Output the (x, y) coordinate of the center of the cell containing the given text.  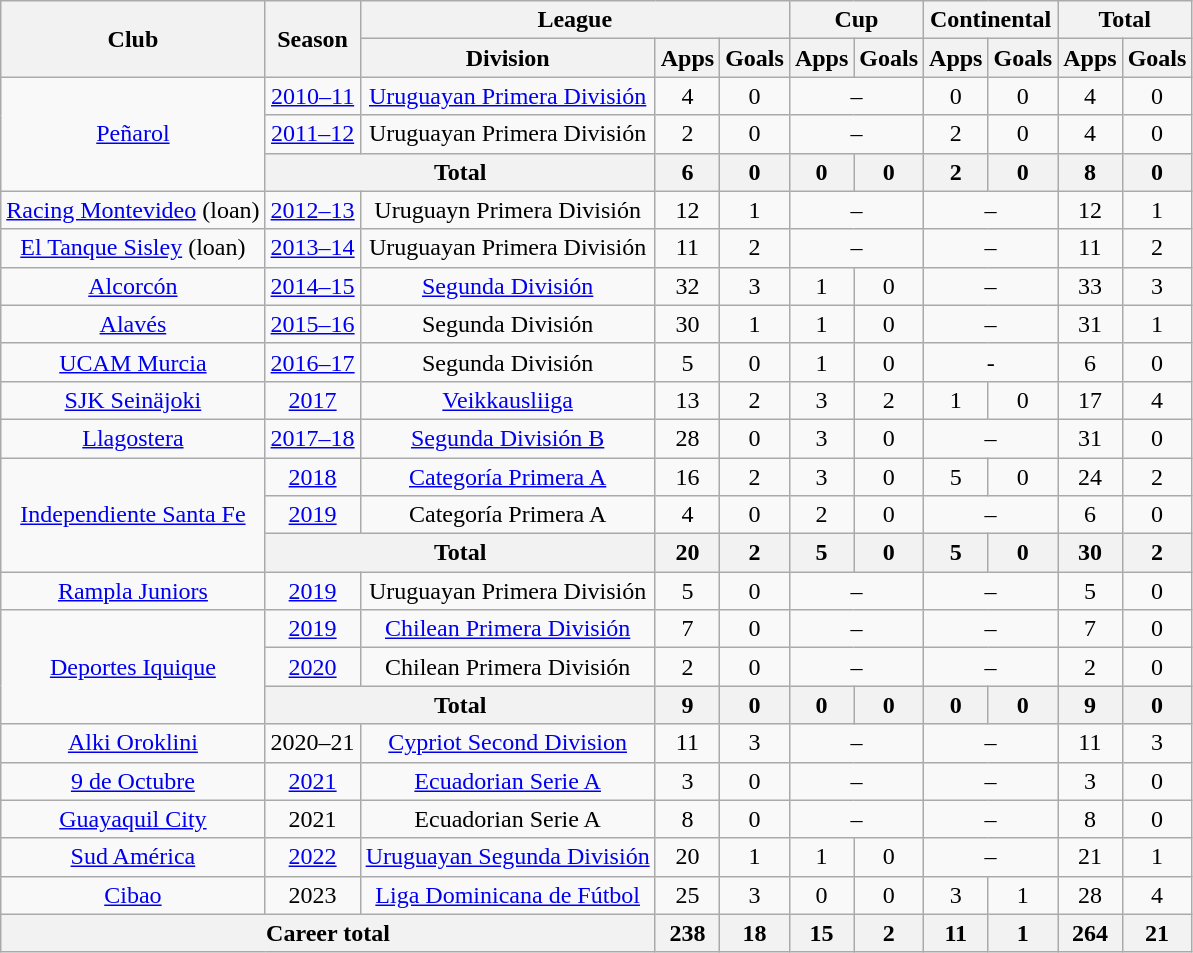
Sud América (133, 857)
18 (755, 933)
2022 (312, 857)
2017 (312, 400)
Club (133, 39)
Uruguayan Segunda División (508, 857)
Veikkausliiga (508, 400)
9 de Octubre (133, 781)
Alcorcón (133, 286)
2020 (312, 667)
League (574, 20)
Peñarol (133, 134)
17 (1090, 400)
2023 (312, 895)
Uruguayn Primera División (508, 210)
Liga Dominicana de Fútbol (508, 895)
2012–13 (312, 210)
25 (687, 895)
2016–17 (312, 362)
24 (1090, 477)
El Tanque Sisley (loan) (133, 248)
Career total (328, 933)
Cibao (133, 895)
Segunda División B (508, 438)
16 (687, 477)
33 (1090, 286)
Cypriot Second Division (508, 743)
Continental (991, 20)
2015–16 (312, 324)
Independiente Santa Fe (133, 515)
Division (508, 58)
2013–14 (312, 248)
2018 (312, 477)
2017–18 (312, 438)
Cup (856, 20)
Deportes Iquique (133, 667)
Guayaquil City (133, 819)
- (991, 362)
2011–12 (312, 134)
UCAM Murcia (133, 362)
Alavés (133, 324)
264 (1090, 933)
Season (312, 39)
SJK Seinäjoki (133, 400)
2020–21 (312, 743)
2010–11 (312, 96)
32 (687, 286)
238 (687, 933)
2014–15 (312, 286)
Alki Oroklini (133, 743)
15 (821, 933)
Racing Montevideo (loan) (133, 210)
Rampla Juniors (133, 591)
Llagostera (133, 438)
13 (687, 400)
